From the cell containing the given text, extract its center point as [x, y] coordinate. 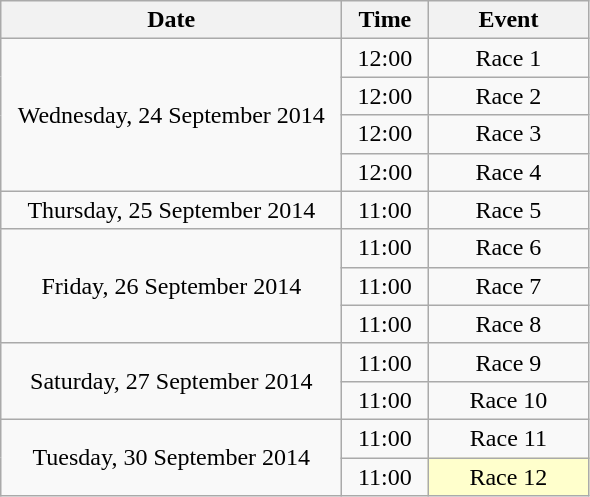
Race 7 [508, 286]
Race 2 [508, 96]
Wednesday, 24 September 2014 [172, 115]
Race 8 [508, 324]
Race 12 [508, 477]
Race 4 [508, 172]
Time [385, 20]
Race 5 [508, 210]
Event [508, 20]
Race 9 [508, 362]
Date [172, 20]
Race 10 [508, 400]
Race 1 [508, 58]
Race 6 [508, 248]
Tuesday, 30 September 2014 [172, 457]
Race 3 [508, 134]
Thursday, 25 September 2014 [172, 210]
Race 11 [508, 438]
Friday, 26 September 2014 [172, 286]
Saturday, 27 September 2014 [172, 381]
